Locate the cell with the specified text and output its (x, y) center coordinate. 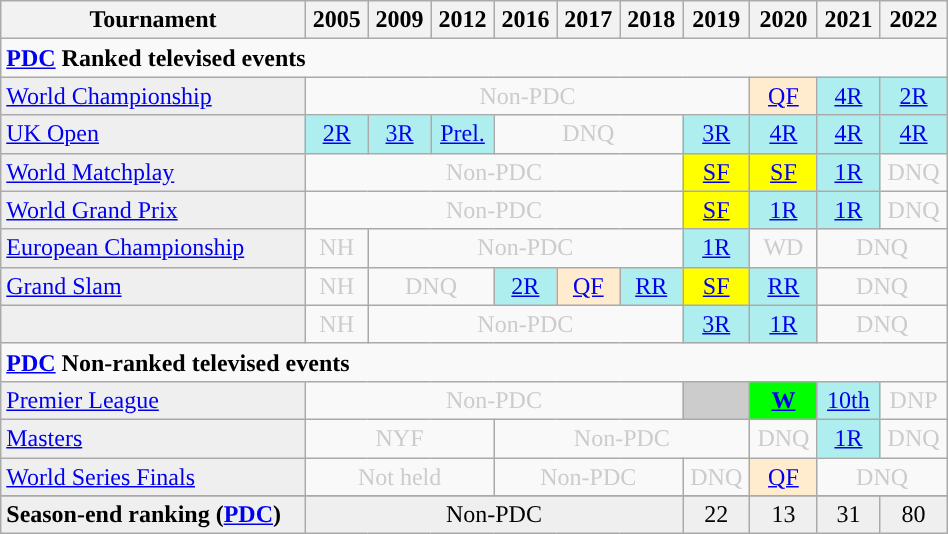
PDC Ranked televised events (474, 58)
2009 (400, 20)
World Championship (153, 96)
W (784, 400)
Tournament (153, 20)
NYF (400, 438)
Season-end ranking (PDC) (153, 515)
European Championship (153, 248)
10th (848, 400)
2017 (588, 20)
2016 (526, 20)
Grand Slam (153, 286)
WD (784, 248)
2005 (336, 20)
2021 (848, 20)
2012 (462, 20)
13 (784, 515)
PDC Non-ranked televised events (474, 362)
2020 (784, 20)
Prel. (462, 134)
2018 (652, 20)
World Grand Prix (153, 210)
22 (716, 515)
World Series Finals (153, 477)
31 (848, 515)
World Matchplay (153, 172)
UK Open (153, 134)
2022 (914, 20)
DNP (914, 400)
80 (914, 515)
Masters (153, 438)
Not held (400, 477)
Premier League (153, 400)
2019 (716, 20)
